Extract the [X, Y] coordinate from the center of the cell holding the provided text.  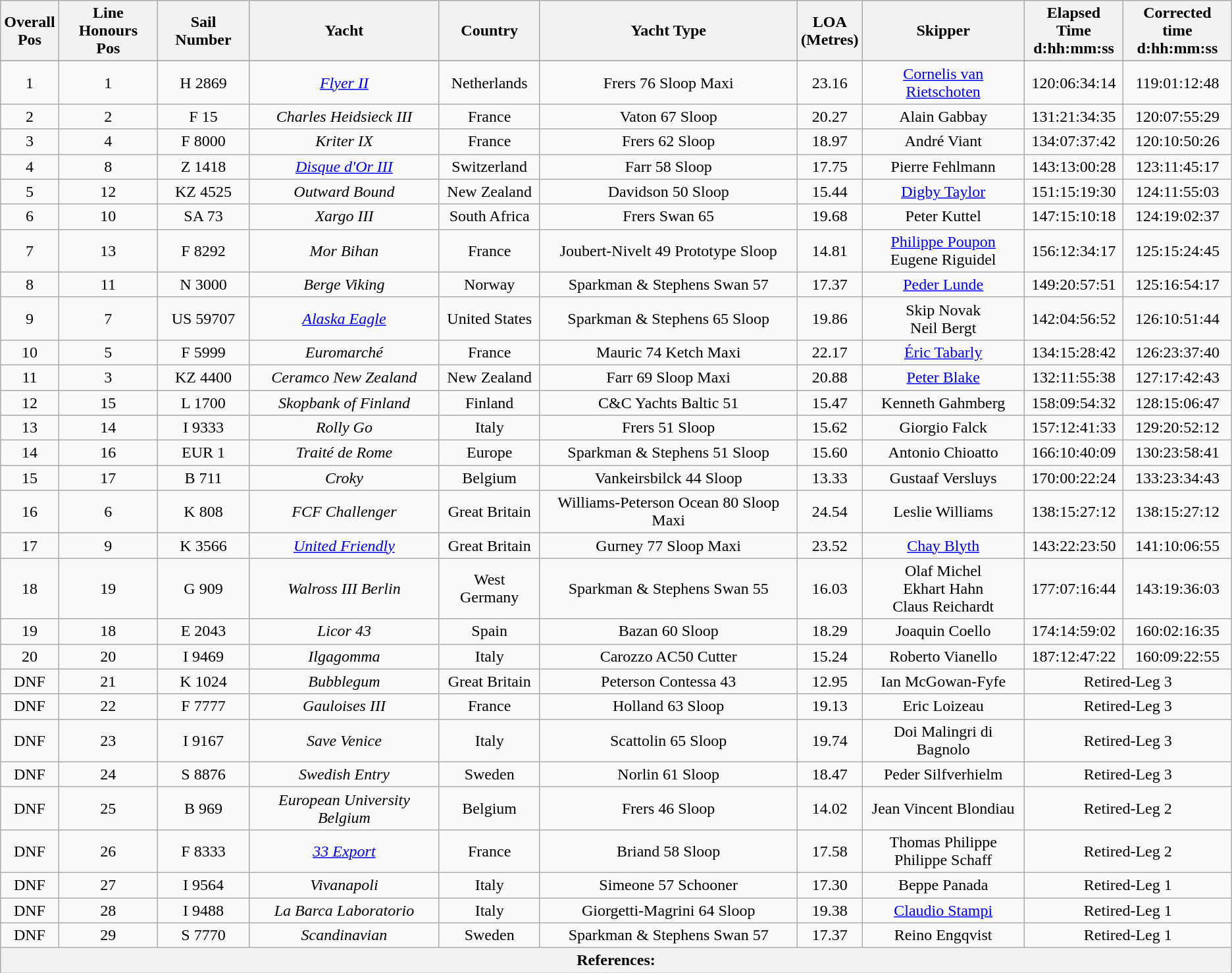
147:15:10:18 [1073, 217]
25 [108, 808]
Mauric 74 Ketch Maxi [669, 352]
Farr 69 Sloop Maxi [669, 377]
18.29 [831, 631]
Rolly Go [344, 428]
Norlin 61 Sloop [669, 774]
Ilgagomma [344, 656]
19.86 [831, 319]
Eric Loizeau [943, 706]
177:07:16:44 [1073, 589]
André Viant [943, 142]
Skip Novak Neil Bergt [943, 319]
170:00:22:24 [1073, 478]
22.17 [831, 352]
Doi Malingri di Bagnolo [943, 740]
Kenneth Gahmberg [943, 402]
Vankeirsbilck 44 Sloop [669, 478]
Scandinavian [344, 935]
120:07:55:29 [1178, 117]
I 9564 [204, 885]
I 9167 [204, 740]
G 909 [204, 589]
United Friendly [344, 546]
15.24 [831, 656]
Euromarché [344, 352]
Croky [344, 478]
160:02:16:35 [1178, 631]
12.95 [831, 681]
20.88 [831, 377]
Claudio Stampi [943, 910]
Ian McGowan-Fyfe [943, 681]
143:19:36:03 [1178, 589]
Peder Lunde [943, 284]
33 Export [344, 851]
Alaska Eagle [344, 319]
158:09:54:32 [1073, 402]
Licor 43 [344, 631]
F 5999 [204, 352]
Simeone 57 Schooner [669, 885]
Joaquin Coello [943, 631]
20.27 [831, 117]
Olaf Michel Ekhart Hahn Claus Reichardt [943, 589]
123:11:45:17 [1178, 167]
Netherlands [489, 83]
142:04:56:52 [1073, 319]
Overall Pos [30, 31]
Farr 58 Sloop [669, 167]
C&C Yachts Baltic 51 [669, 402]
European University Belgium [344, 808]
Europe [489, 453]
Giorgetti-Magrini 64 Sloop [669, 910]
22 [108, 706]
18.97 [831, 142]
Berge Viking [344, 284]
120:10:50:26 [1178, 142]
Bazan 60 Sloop [669, 631]
Skipper [943, 31]
Line Honours Pos [108, 31]
Gustaaf Versluys [943, 478]
19.68 [831, 217]
132:11:55:38 [1073, 377]
133:23:34:43 [1178, 478]
West Germany [489, 589]
141:10:06:55 [1178, 546]
Chay Blyth [943, 546]
Vaton 67 Sloop [669, 117]
Skopbank of Finland [344, 402]
Finland [489, 402]
129:20:52:12 [1178, 428]
125:15:24:45 [1178, 250]
Bubblegum [344, 681]
F 7777 [204, 706]
Reino Engqvist [943, 935]
SA 73 [204, 217]
I 9469 [204, 656]
E 2043 [204, 631]
Z 1418 [204, 167]
Beppe Panada [943, 885]
Peterson Contessa 43 [669, 681]
Briand 58 Sloop [669, 851]
149:20:57:51 [1073, 284]
23.52 [831, 546]
Outward Bound [344, 192]
15.60 [831, 453]
Philippe Poupon Eugene Riguidel [943, 250]
Davidson 50 Sloop [669, 192]
23 [108, 740]
Norway [489, 284]
187:12:47:22 [1073, 656]
15.44 [831, 192]
Mor Bihan [344, 250]
Sail Number [204, 31]
119:01:12:48 [1178, 83]
Switzerland [489, 167]
Peder Silfverhielm [943, 774]
Roberto Vianello [943, 656]
H 2869 [204, 83]
Sparkman & Stephens Swan 55 [669, 589]
Kriter IX [344, 142]
I 9488 [204, 910]
120:06:34:14 [1073, 83]
Disque d'Or III [344, 167]
Gurney 77 Sloop Maxi [669, 546]
References: [616, 960]
S 7770 [204, 935]
127:17:42:43 [1178, 377]
Swedish Entry [344, 774]
126:10:51:44 [1178, 319]
21 [108, 681]
157:12:41:33 [1073, 428]
K 808 [204, 512]
15.47 [831, 402]
26 [108, 851]
K 1024 [204, 681]
Scattolin 65 Sloop [669, 740]
134:15:28:42 [1073, 352]
F 8292 [204, 250]
Pierre Fehlmann [943, 167]
18.47 [831, 774]
125:16:54:17 [1178, 284]
Elapsed Timed:hh:mm:ss [1073, 31]
Thomas Philippe Philippe Schaff [943, 851]
14.02 [831, 808]
23.16 [831, 83]
134:07:37:42 [1073, 142]
Antonio Chioatto [943, 453]
B 969 [204, 808]
S 8876 [204, 774]
K 3566 [204, 546]
24 [108, 774]
LOA(Metres) [831, 31]
156:12:34:17 [1073, 250]
Frers 62 Sloop [669, 142]
Williams-Peterson Ocean 80 Sloop Maxi [669, 512]
124:11:55:03 [1178, 192]
128:15:06:47 [1178, 402]
United States [489, 319]
Yacht [344, 31]
Gauloises III [344, 706]
124:19:02:37 [1178, 217]
14.81 [831, 250]
South Africa [489, 217]
Traité de Rome [344, 453]
Sparkman & Stephens 65 Sloop [669, 319]
B 711 [204, 478]
Digby Taylor [943, 192]
F 8000 [204, 142]
Holland 63 Sloop [669, 706]
KZ 4525 [204, 192]
19.74 [831, 740]
US 59707 [204, 319]
Flyer II [344, 83]
I 9333 [204, 428]
KZ 4400 [204, 377]
L 1700 [204, 402]
Jean Vincent Blondiau [943, 808]
19.38 [831, 910]
La Barca Laboratorio [344, 910]
24.54 [831, 512]
17.30 [831, 885]
Country [489, 31]
Alain Gabbay [943, 117]
Leslie Williams [943, 512]
166:10:40:09 [1073, 453]
19.13 [831, 706]
Carozzo AC50 Cutter [669, 656]
Cornelis van Rietschoten [943, 83]
Vivanapoli [344, 885]
Ceramco New Zealand [344, 377]
Spain [489, 631]
160:09:22:55 [1178, 656]
13.33 [831, 478]
130:23:58:41 [1178, 453]
Frers 51 Sloop [669, 428]
126:23:37:40 [1178, 352]
17.58 [831, 851]
Giorgio Falck [943, 428]
EUR 1 [204, 453]
29 [108, 935]
Frers 46 Sloop [669, 808]
F 15 [204, 117]
Frers Swan 65 [669, 217]
Charles Heidsieck III [344, 117]
143:22:23:50 [1073, 546]
Yacht Type [669, 31]
Corrected time d:hh:mm:ss [1178, 31]
Joubert-Nivelt 49 Prototype Sloop [669, 250]
Xargo III [344, 217]
Save Venice [344, 740]
174:14:59:02 [1073, 631]
FCF Challenger [344, 512]
27 [108, 885]
151:15:19:30 [1073, 192]
F 8333 [204, 851]
Peter Blake [943, 377]
28 [108, 910]
N 3000 [204, 284]
15.62 [831, 428]
131:21:34:35 [1073, 117]
Peter Kuttel [943, 217]
17.75 [831, 167]
143:13:00:28 [1073, 167]
Frers 76 Sloop Maxi [669, 83]
16.03 [831, 589]
Sparkman & Stephens 51 Sloop [669, 453]
Éric Tabarly [943, 352]
Walross III Berlin [344, 589]
